Find where the given text appears and provide that cell's center as [x, y] coordinate. 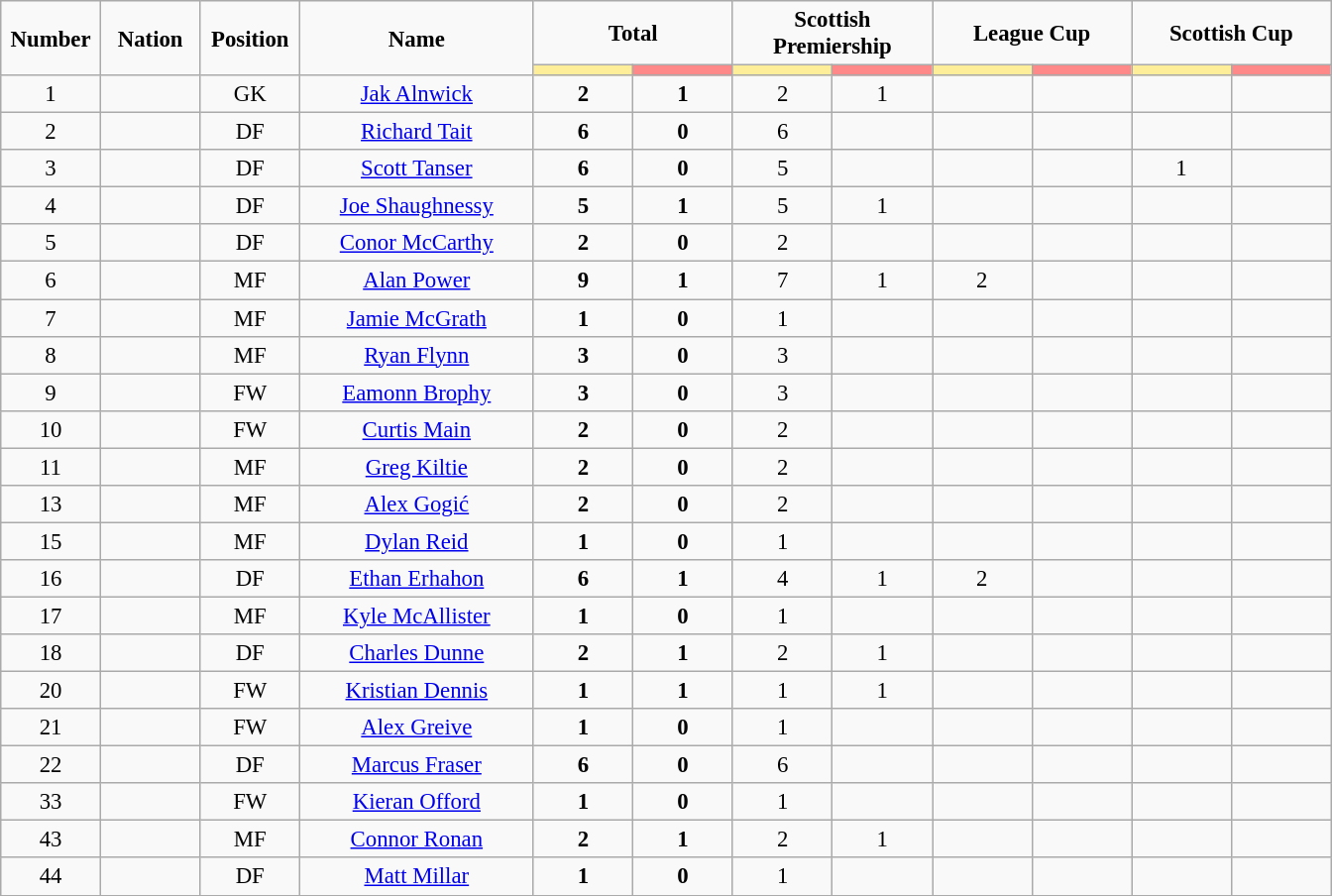
GK [250, 94]
18 [52, 653]
Marcus Fraser [417, 765]
Scott Tanser [417, 168]
Name [417, 38]
20 [52, 691]
Kristian Dennis [417, 691]
10 [52, 429]
11 [52, 467]
8 [52, 355]
Alan Power [417, 280]
Nation [151, 38]
Jamie McGrath [417, 318]
13 [52, 504]
Number [52, 38]
Joe Shaughnessy [417, 206]
Alex Gogić [417, 504]
Scottish Premiership [832, 34]
44 [52, 877]
Dylan Reid [417, 541]
Charles Dunne [417, 653]
Conor McCarthy [417, 243]
Greg Kiltie [417, 467]
22 [52, 765]
Eamonn Brophy [417, 392]
17 [52, 616]
League Cup [1031, 34]
43 [52, 840]
16 [52, 579]
Jak Alnwick [417, 94]
Position [250, 38]
Curtis Main [417, 429]
Connor Ronan [417, 840]
Richard Tait [417, 132]
Scottish Cup [1231, 34]
15 [52, 541]
Matt Millar [417, 877]
Total [632, 34]
Kieran Offord [417, 802]
Ethan Erhahon [417, 579]
Kyle McAllister [417, 616]
Alex Greive [417, 728]
21 [52, 728]
Ryan Flynn [417, 355]
33 [52, 802]
